Detect which cell encompasses the target text, then output its (X, Y) center coordinate. 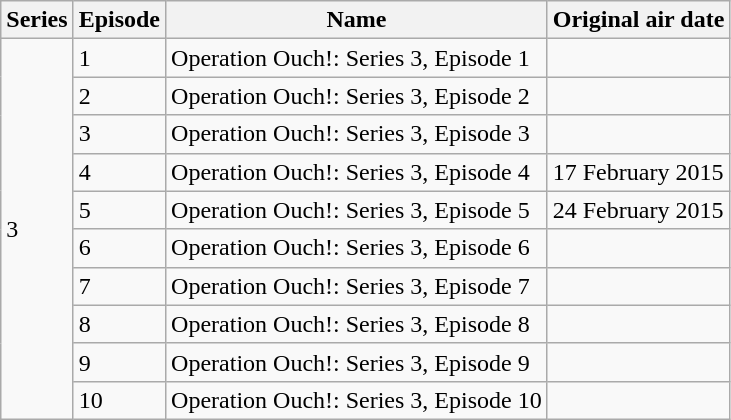
10 (119, 400)
Original air date (638, 20)
Name (357, 20)
Operation Ouch!: Series 3, Episode 7 (357, 286)
17 February 2015 (638, 172)
8 (119, 324)
1 (119, 58)
6 (119, 248)
4 (119, 172)
Operation Ouch!: Series 3, Episode 3 (357, 134)
Operation Ouch!: Series 3, Episode 2 (357, 96)
9 (119, 362)
Operation Ouch!: Series 3, Episode 10 (357, 400)
Series (37, 20)
7 (119, 286)
24 February 2015 (638, 210)
Operation Ouch!: Series 3, Episode 1 (357, 58)
Operation Ouch!: Series 3, Episode 5 (357, 210)
5 (119, 210)
Episode (119, 20)
Operation Ouch!: Series 3, Episode 8 (357, 324)
2 (119, 96)
Operation Ouch!: Series 3, Episode 4 (357, 172)
Operation Ouch!: Series 3, Episode 6 (357, 248)
Operation Ouch!: Series 3, Episode 9 (357, 362)
